Extract the [X, Y] coordinate from the center of the cell holding the provided text.  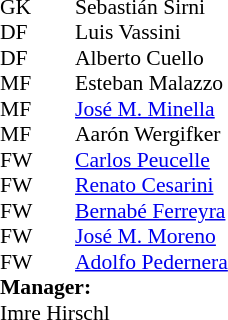
Luis Vassini [152, 33]
Manager: [114, 287]
José M. Minella [152, 109]
Renato Cesarini [152, 185]
Carlos Peucelle [152, 160]
José M. Moreno [152, 237]
Alberto Cuello [152, 58]
Bernabé Ferreyra [152, 211]
Aarón Wergifker [152, 135]
Adolfo Pedernera [152, 262]
Esteban Malazzo [152, 83]
